Scan for the cell matching the given text and deliver its (x, y) coordinate at center. 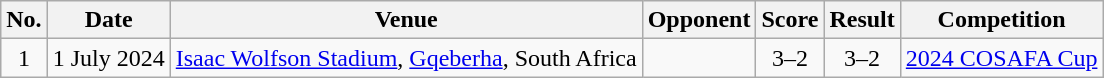
Score (790, 20)
1 July 2024 (108, 58)
Opponent (699, 20)
No. (24, 20)
2024 COSAFA Cup (1002, 58)
Date (108, 20)
1 (24, 58)
Isaac Wolfson Stadium, Gqeberha, South Africa (406, 58)
Venue (406, 20)
Result (862, 20)
Competition (1002, 20)
